Provide the [X, Y] coordinate of the cell's center where the given text is located.  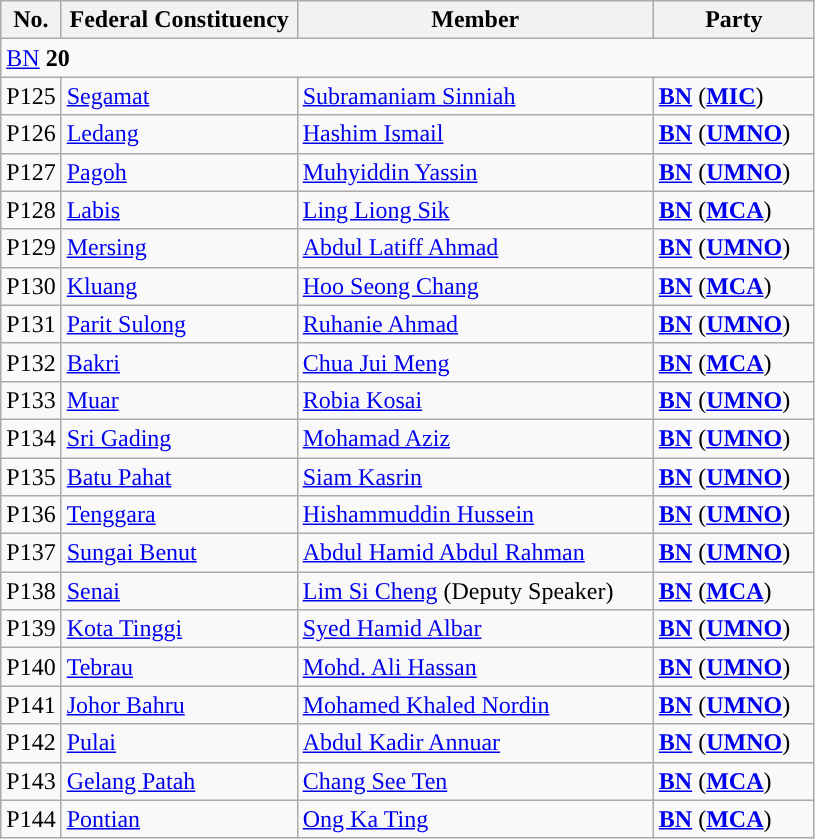
Batu Pahat [179, 477]
Robia Kosai [475, 400]
Muar [179, 400]
Sri Gading [179, 438]
Muhyiddin Yassin [475, 172]
P132 [31, 362]
P136 [31, 515]
Pontian [179, 819]
Syed Hamid Albar [475, 629]
Mohamed Khaled Nordin [475, 705]
Ong Ka Ting [475, 819]
Parit Sulong [179, 324]
P138 [31, 591]
Ledang [179, 134]
Siam Kasrin [475, 477]
Lim Si Cheng (Deputy Speaker) [475, 591]
Kluang [179, 286]
P133 [31, 400]
Pulai [179, 743]
P126 [31, 134]
P128 [31, 210]
Federal Constituency [179, 20]
Chang See Ten [475, 781]
Ruhanie Ahmad [475, 324]
Labis [179, 210]
Senai [179, 591]
P144 [31, 819]
Hoo Seong Chang [475, 286]
Member [475, 20]
Johor Bahru [179, 705]
Ling Liong Sik [475, 210]
Mohd. Ali Hassan [475, 667]
P135 [31, 477]
P143 [31, 781]
Abdul Hamid Abdul Rahman [475, 553]
Abdul Kadir Annuar [475, 743]
Segamat [179, 96]
P127 [31, 172]
P142 [31, 743]
Tebrau [179, 667]
Sungai Benut [179, 553]
No. [31, 20]
P137 [31, 553]
P140 [31, 667]
Subramaniam Sinniah [475, 96]
P130 [31, 286]
BN (MIC) [734, 96]
Abdul Latiff Ahmad [475, 248]
Hashim Ismail [475, 134]
BN 20 [408, 58]
Pagoh [179, 172]
Party [734, 20]
Chua Jui Meng [475, 362]
Tenggara [179, 515]
P131 [31, 324]
Gelang Patah [179, 781]
P139 [31, 629]
P125 [31, 96]
Mohamad Aziz [475, 438]
Mersing [179, 248]
Kota Tinggi [179, 629]
P134 [31, 438]
P141 [31, 705]
P129 [31, 248]
Bakri [179, 362]
Hishammuddin Hussein [475, 515]
